For the text-containing cell, return its midpoint in (x, y) coordinate format. 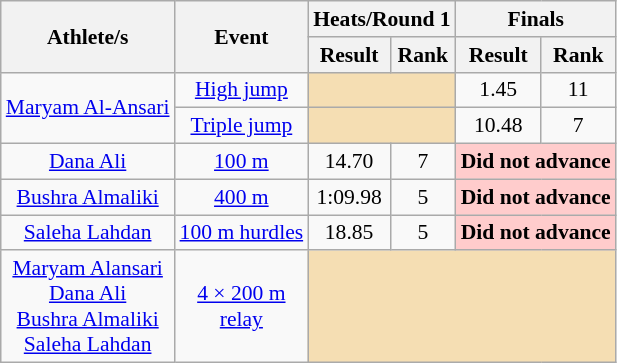
Finals (536, 19)
Maryam AlansariDana AliBushra AlmalikiSaleha Lahdan (88, 307)
11 (578, 90)
10.48 (498, 126)
Athlete/s (88, 36)
1.45 (498, 90)
Bushra Almaliki (88, 197)
400 m (242, 197)
Event (242, 36)
Saleha Lahdan (88, 233)
100 m (242, 162)
1:09.98 (349, 197)
100 m hurdles (242, 233)
Maryam Al-Ansari (88, 108)
14.70 (349, 162)
4 × 200 m relay (242, 307)
Dana Ali (88, 162)
High jump (242, 90)
Heats/Round 1 (382, 19)
Triple jump (242, 126)
18.85 (349, 233)
